Return [X, Y] of the center of cell containing provided text 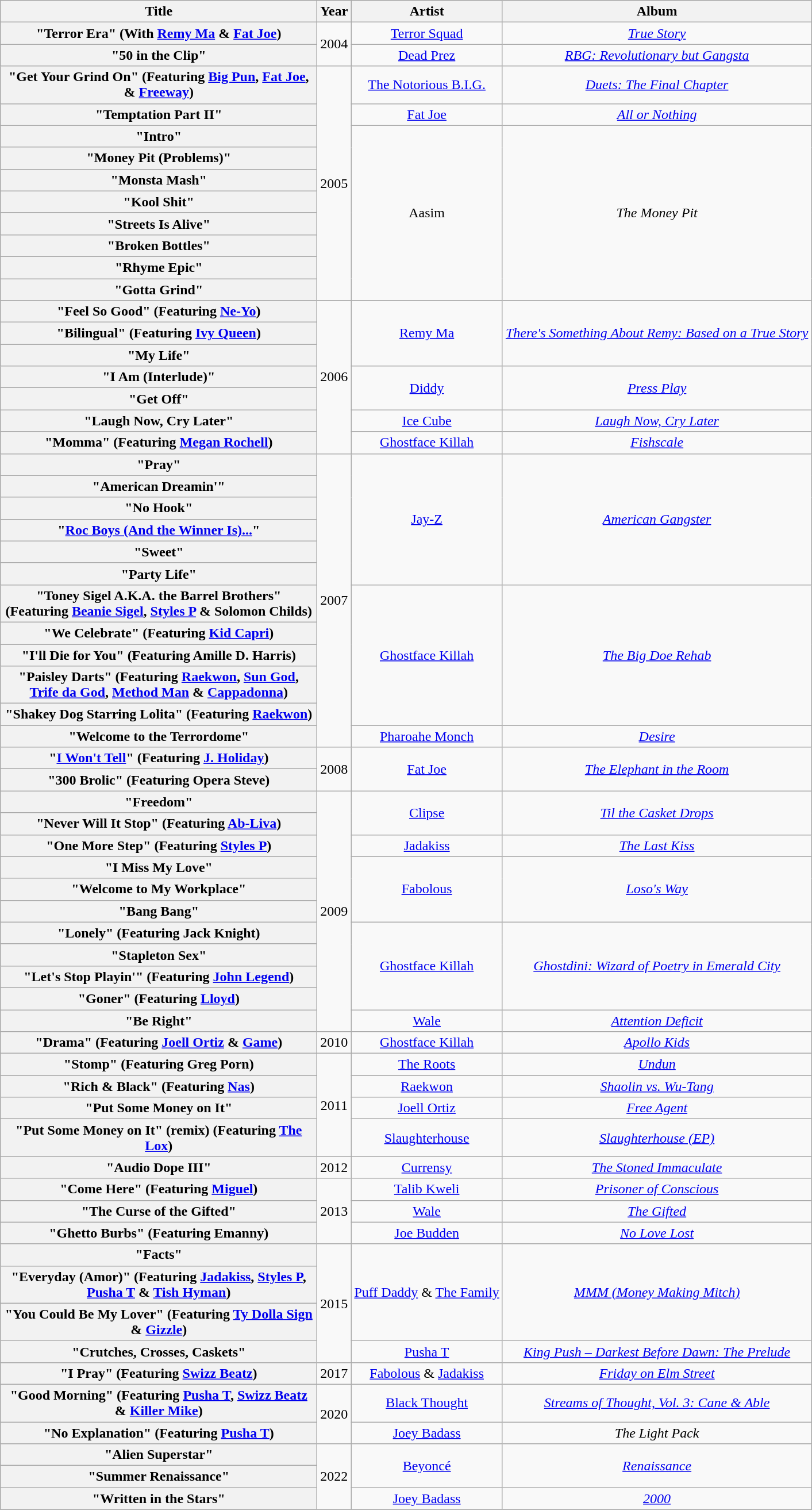
"Alien Superstar" [159, 1455]
The Big Doe Rehab [656, 655]
Loso's Way [656, 889]
2022 [334, 1477]
Terror Squad [427, 33]
Aasim [427, 213]
"Stomp" (Featuring Greg Porn) [159, 1065]
Talib Kweli [427, 1189]
"Crutches, Crosses, Caskets" [159, 1351]
"Drama" (Featuring Joell Ortiz & Game) [159, 1043]
The Roots [427, 1065]
The Stoned Immaculate [656, 1167]
"Bang Bang" [159, 911]
Year [334, 11]
"I Won't Tell" (Featuring J. Holiday) [159, 758]
"Written in the Stars" [159, 1499]
Pusha T [427, 1351]
"Feel So Good" (Featuring Ne-Yo) [159, 312]
Slaughterhouse (EP) [656, 1138]
"Summer Renaissance" [159, 1477]
"No Hook" [159, 508]
"Broken Bottles" [159, 245]
Ghostdini: Wizard of Poetry in Emerald City [656, 966]
"Freedom" [159, 802]
"Kool Shit" [159, 202]
"Bilingual" (Featuring Ivy Queen) [159, 333]
Undun [656, 1065]
2020 [334, 1414]
2011 [334, 1105]
The Notorious B.I.G. [427, 85]
2005 [334, 183]
"Put Some Money on It" (remix) (Featuring The Lox) [159, 1138]
"Put Some Money on It" [159, 1108]
Diddy [427, 388]
"Get Your Grind On" (Featuring Big Pun, Fat Joe, & Freeway) [159, 85]
True Story [656, 33]
2009 [334, 912]
Title [159, 11]
Fabolous & Jadakiss [427, 1373]
The Elephant in the Room [656, 769]
2017 [334, 1373]
2000 [656, 1499]
"Sweet" [159, 552]
"Lonely" (Featuring Jack Knight) [159, 933]
Ice Cube [427, 421]
"Welcome to My Workplace" [159, 889]
"Paisley Darts" (Featuring Raekwon, Sun God, Trife da God, Method Man & Cappadonna) [159, 685]
2013 [334, 1211]
"Goner" (Featuring Lloyd) [159, 998]
Black Thought [427, 1403]
Beyoncé [427, 1466]
Remy Ma [427, 333]
Streams of Thought, Vol. 3: Cane & Able [656, 1403]
"American Dreamin'" [159, 486]
RBG: Revolutionary but Gangsta [656, 55]
2015 [334, 1303]
"I Am (Interlude)" [159, 377]
2007 [334, 600]
Fabolous [427, 889]
No Love Lost [656, 1233]
Free Agent [656, 1108]
MMM (Money Making Mitch) [656, 1292]
"Never Will It Stop" (Featuring Ab-Liva) [159, 824]
Fishscale [656, 443]
"No Explanation" (Featuring Pusha T) [159, 1433]
Jadakiss [427, 846]
Til the Casket Drops [656, 813]
"Facts" [159, 1255]
"Pray" [159, 464]
"Rich & Black" (Featuring Nas) [159, 1086]
2006 [334, 377]
Joell Ortiz [427, 1108]
"Let's Stop Playin'" (Featuring John Legend) [159, 977]
"Streets Is Alive" [159, 224]
Jay-Z [427, 519]
"Temptation Part II" [159, 114]
There's Something About Remy: Based on a True Story [656, 333]
Pharoahe Monch [427, 736]
Desire [656, 736]
"Come Here" (Featuring Miguel) [159, 1189]
"I'll Die for You" (Featuring Amille D. Harris) [159, 655]
"Toney Sigel A.K.A. the Barrel Brothers" (Featuring Beanie Sigel, Styles P & Solomon Childs) [159, 604]
"Ghetto Burbs" (Featuring Emanny) [159, 1233]
"Get Off" [159, 399]
Shaolin vs. Wu-Tang [656, 1086]
2008 [334, 769]
Slaughterhouse [427, 1138]
King Push – Darkest Before Dawn: The Prelude [656, 1351]
"300 Brolic" (Featuring Opera Steve) [159, 780]
"Stapleton Sex" [159, 955]
"Be Right" [159, 1020]
"Intro" [159, 136]
2010 [334, 1043]
Press Play [656, 388]
Artist [427, 11]
"We Celebrate" (Featuring Kid Capri) [159, 633]
"I Pray" (Featuring Swizz Beatz) [159, 1373]
Album [656, 11]
Attention Deficit [656, 1020]
"Audio Dope III" [159, 1167]
"Money Pit (Problems)" [159, 158]
Raekwon [427, 1086]
"I Miss My Love" [159, 867]
The Money Pit [656, 213]
"One More Step" (Featuring Styles P) [159, 846]
The Last Kiss [656, 846]
"Everyday (Amor)" (Featuring Jadakiss, Styles P, Pusha T & Tish Hyman) [159, 1284]
American Gangster [656, 519]
Friday on Elm Street [656, 1373]
Prisoner of Conscious [656, 1189]
"My Life" [159, 355]
Apollo Kids [656, 1043]
"Welcome to the Terrordome" [159, 736]
"Gotta Grind" [159, 289]
Renaissance [656, 1466]
The Light Pack [656, 1433]
Dead Prez [427, 55]
2012 [334, 1167]
"Good Morning" (Featuring Pusha T, Swizz Beatz & Killer Mike) [159, 1403]
"Roc Boys (And the Winner Is)..." [159, 530]
Clipse [427, 813]
Joe Budden [427, 1233]
2004 [334, 44]
Laugh Now, Cry Later [656, 421]
"50 in the Clip" [159, 55]
"You Could Be My Lover" (Featuring Ty Dolla Sign & Gizzle) [159, 1322]
"Shakey Dog Starring Lolita" (Featuring Raekwon) [159, 714]
"Laugh Now, Cry Later" [159, 421]
"Terror Era" (With Remy Ma & Fat Joe) [159, 33]
Puff Daddy & The Family [427, 1292]
All or Nothing [656, 114]
"Party Life" [159, 574]
Duets: The Final Chapter [656, 85]
Currensy [427, 1167]
"Rhyme Epic" [159, 267]
"Momma" (Featuring Megan Rochell) [159, 443]
The Gifted [656, 1211]
"Monsta Mash" [159, 180]
"The Curse of the Gifted" [159, 1211]
